Scan for the cell matching the given text and deliver its (X, Y) coordinate at center. 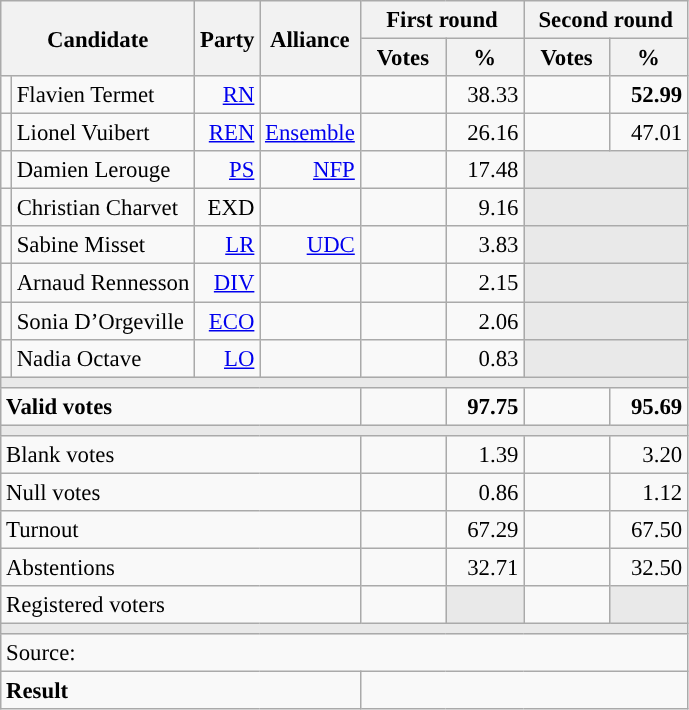
47.01 (648, 133)
95.69 (648, 406)
26.16 (485, 133)
LO (228, 358)
Alliance (310, 38)
17.48 (485, 170)
Valid votes (180, 406)
3.83 (485, 245)
DIV (228, 283)
Result (180, 691)
Sonia D’Orgeville (102, 321)
97.75 (485, 406)
Abstentions (180, 567)
0.86 (485, 492)
52.99 (648, 95)
38.33 (485, 95)
67.50 (648, 530)
Lionel Vuibert (102, 133)
2.15 (485, 283)
3.20 (648, 455)
Candidate (98, 38)
NFP (310, 170)
Ensemble (310, 133)
Source: (344, 653)
ECO (228, 321)
First round (442, 20)
Party (228, 38)
0.83 (485, 358)
Second round (606, 20)
Flavien Termet (102, 95)
EXD (228, 208)
RN (228, 95)
Turnout (180, 530)
9.16 (485, 208)
1.39 (485, 455)
Blank votes (180, 455)
2.06 (485, 321)
PS (228, 170)
Sabine Misset (102, 245)
67.29 (485, 530)
32.71 (485, 567)
Null votes (180, 492)
Registered voters (180, 605)
1.12 (648, 492)
Arnaud Rennesson (102, 283)
REN (228, 133)
Damien Lerouge (102, 170)
Nadia Octave (102, 358)
Christian Charvet (102, 208)
LR (228, 245)
32.50 (648, 567)
UDC (310, 245)
